Search for the cell housing the specified text and yield its (x, y) center coordinate. 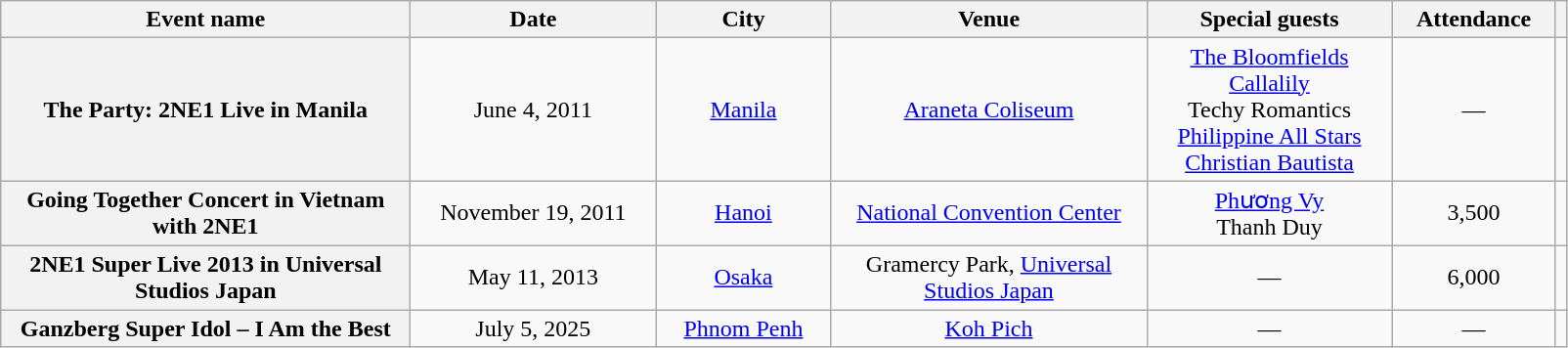
Venue (989, 20)
November 19, 2011 (534, 213)
National Convention Center (989, 213)
The Party: 2NE1 Live in Manila (205, 109)
Phnom Penh (743, 327)
July 5, 2025 (534, 327)
Phương VyThanh Duy (1269, 213)
Date (534, 20)
Special guests (1269, 20)
Hanoi (743, 213)
Gramercy Park, Universal Studios Japan (989, 278)
Osaka (743, 278)
Attendance (1474, 20)
6,000 (1474, 278)
Ganzberg Super Idol – I Am the Best (205, 327)
Manila (743, 109)
Araneta Coliseum (989, 109)
2NE1 Super Live 2013 in Universal Studios Japan (205, 278)
Koh Pich (989, 327)
June 4, 2011 (534, 109)
Event name (205, 20)
3,500 (1474, 213)
The BloomfieldsCallalilyTechy RomanticsPhilippine All StarsChristian Bautista (1269, 109)
City (743, 20)
May 11, 2013 (534, 278)
Going Together Concert in Vietnam with 2NE1 (205, 213)
